Return the [x, y] coordinate for the center point of the cell that contains the specified text.  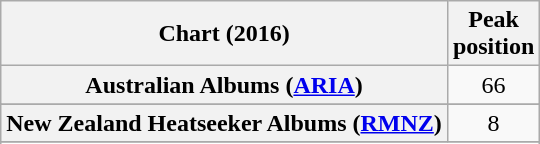
Peak position [493, 34]
66 [493, 85]
New Zealand Heatseeker Albums (RMNZ) [224, 123]
Australian Albums (ARIA) [224, 85]
8 [493, 123]
Chart (2016) [224, 34]
